Detect which cell encompasses the target text, then output its [x, y] center coordinate. 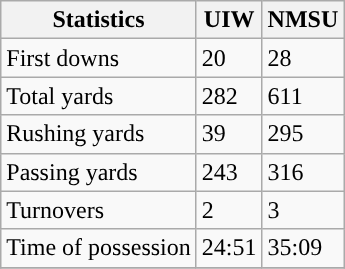
316 [303, 172]
3 [303, 210]
20 [229, 58]
Turnovers [99, 210]
Passing yards [99, 172]
First downs [99, 58]
28 [303, 58]
35:09 [303, 248]
611 [303, 96]
2 [229, 210]
UIW [229, 20]
Statistics [99, 20]
243 [229, 172]
Total yards [99, 96]
282 [229, 96]
24:51 [229, 248]
NMSU [303, 20]
Time of possession [99, 248]
39 [229, 134]
295 [303, 134]
Rushing yards [99, 134]
